Identify which cell holds the provided text, then report its [X, Y] central coordinate. 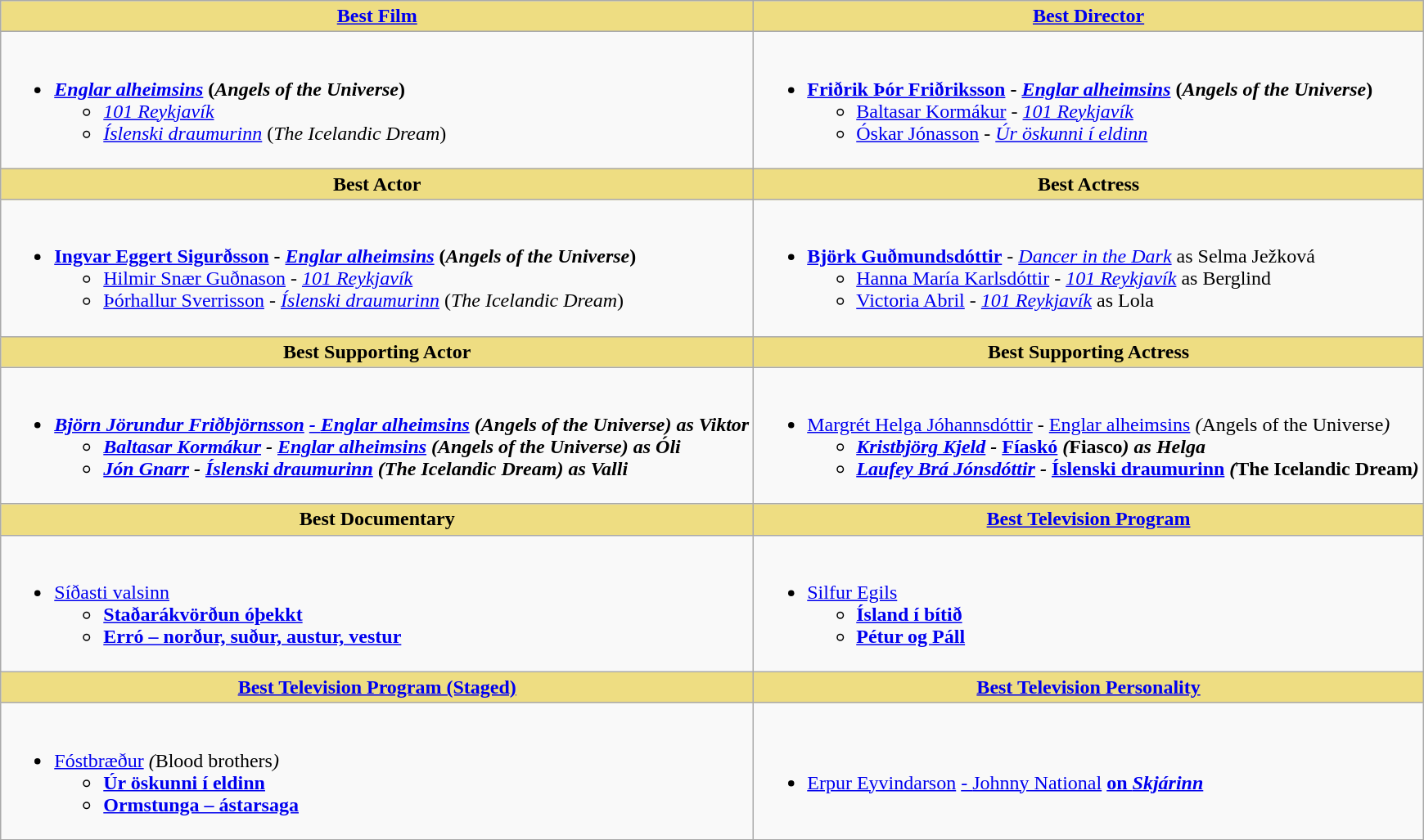
Best Film [377, 16]
Björk Guðmundsdóttir - Dancer in the Dark as Selma JežkováHanna María Karlsdóttir - 101 Reykjavík as BerglindVictoria Abril - 101 Reykjavík as Lola [1088, 268]
Best Supporting Actress [1088, 352]
Friðrik Þór Friðriksson - Englar alheimsins (Angels of the Universe)Baltasar Kormákur - 101 ReykjavíkÓskar Jónasson - Úr öskunni í eldinn [1088, 100]
Fóstbræður (Blood brothers)Úr öskunni í eldinnOrmstunga – ástarsaga [377, 770]
Best Television Personality [1088, 687]
Best Actor [377, 184]
Erpur Eyvindarson - Johnny National on Skjárinn [1088, 770]
Best Actress [1088, 184]
Síðasti valsinnStaðarákvörðun óþekktErró – norður, suður, austur, vestur [377, 604]
Silfur EgilsÍsland í bítiðPétur og Páll [1088, 604]
Best Director [1088, 16]
Best Documentary [377, 519]
Best Television Program (Staged) [377, 687]
Best Supporting Actor [377, 352]
Englar alheimsins (Angels of the Universe)101 ReykjavíkÍslenski draumurinn (The Icelandic Dream) [377, 100]
Best Television Program [1088, 519]
